Pinpoint the cell where the given text exists, returning its (x, y) midpoint coordinate. 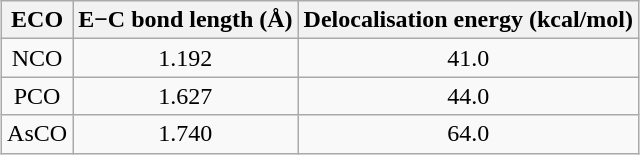
AsCO (38, 134)
41.0 (468, 58)
Delocalisation energy (kcal/mol) (468, 20)
NCO (38, 58)
PCO (38, 96)
1.627 (186, 96)
1.192 (186, 58)
1.740 (186, 134)
64.0 (468, 134)
E−C bond length (Å) (186, 20)
ECO (38, 20)
44.0 (468, 96)
